Identify which cell holds the provided text, then report its (x, y) central coordinate. 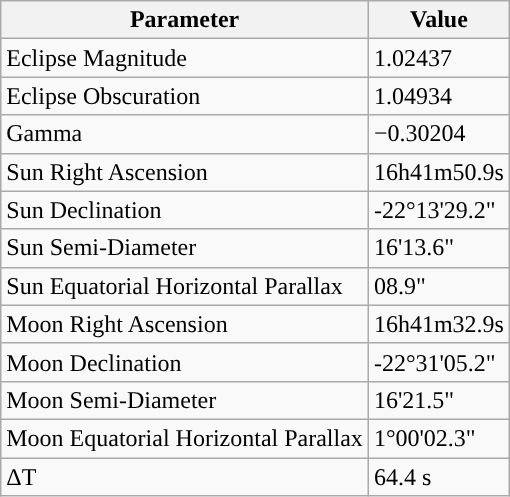
1°00'02.3" (438, 438)
−0.30204 (438, 134)
Moon Declination (185, 362)
-22°13'29.2" (438, 210)
Moon Equatorial Horizontal Parallax (185, 438)
1.04934 (438, 96)
Moon Semi-Diameter (185, 400)
-22°31'05.2" (438, 362)
64.4 s (438, 477)
Sun Right Ascension (185, 172)
Sun Declination (185, 210)
Moon Right Ascension (185, 324)
Gamma (185, 134)
Value (438, 20)
Eclipse Obscuration (185, 96)
16h41m50.9s (438, 172)
Eclipse Magnitude (185, 58)
08.9" (438, 286)
Sun Equatorial Horizontal Parallax (185, 286)
16'13.6" (438, 248)
Parameter (185, 20)
Sun Semi-Diameter (185, 248)
16'21.5" (438, 400)
16h41m32.9s (438, 324)
1.02437 (438, 58)
ΔT (185, 477)
